Provide the [X, Y] coordinate of the cell's center where the given text is located.  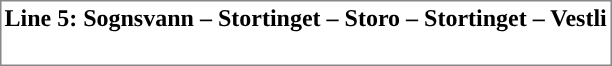
Line 5: Sognsvann – Stortinget – Storo – Stortinget – Vestli [306, 18]
